Search for the cell housing the specified text and yield its (x, y) center coordinate. 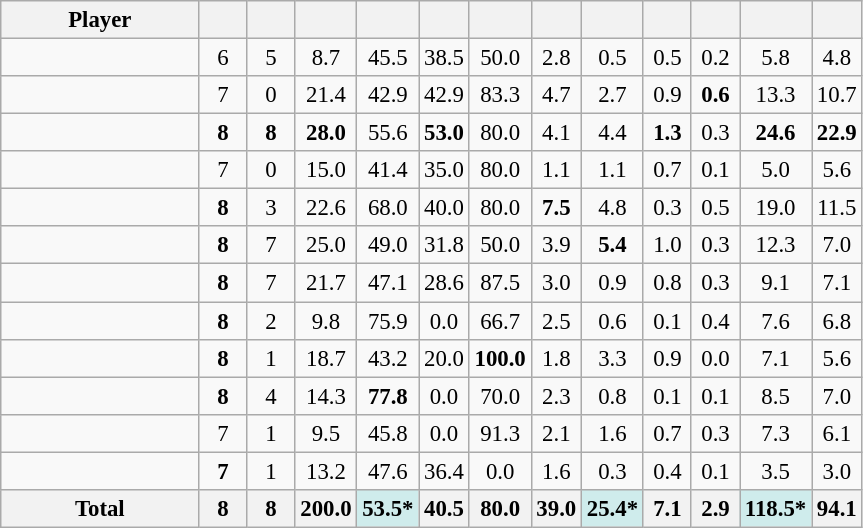
70.0 (500, 396)
3 (271, 208)
2.5 (556, 321)
7.5 (556, 208)
83.3 (500, 95)
45.8 (388, 433)
Player (100, 20)
2.3 (556, 396)
4.7 (556, 95)
31.8 (444, 245)
28.6 (444, 283)
22.6 (326, 208)
9.5 (326, 433)
7.6 (776, 321)
2.1 (556, 433)
36.4 (444, 471)
68.0 (388, 208)
100.0 (500, 358)
3.9 (556, 245)
45.5 (388, 58)
200.0 (326, 509)
5.4 (613, 245)
38.5 (444, 58)
6.1 (837, 433)
55.6 (388, 133)
53.0 (444, 133)
8.5 (776, 396)
4.1 (556, 133)
Total (100, 509)
24.6 (776, 133)
47.6 (388, 471)
39.0 (556, 509)
13.2 (326, 471)
13.3 (776, 95)
3.3 (613, 358)
4.4 (613, 133)
6.8 (837, 321)
49.0 (388, 245)
11.5 (837, 208)
10.7 (837, 95)
28.0 (326, 133)
40.0 (444, 208)
2.8 (556, 58)
3.5 (776, 471)
47.1 (388, 283)
75.9 (388, 321)
1.3 (667, 133)
0.2 (715, 58)
2.9 (715, 509)
5.8 (776, 58)
35.0 (444, 170)
25.4* (613, 509)
22.9 (837, 133)
9.1 (776, 283)
91.3 (500, 433)
6 (223, 58)
14.3 (326, 396)
40.5 (444, 509)
21.4 (326, 95)
66.7 (500, 321)
4 (271, 396)
19.0 (776, 208)
21.7 (326, 283)
43.2 (388, 358)
5.0 (776, 170)
12.3 (776, 245)
18.7 (326, 358)
15.0 (326, 170)
25.0 (326, 245)
1.0 (667, 245)
20.0 (444, 358)
87.5 (500, 283)
5 (271, 58)
77.8 (388, 396)
2.7 (613, 95)
94.1 (837, 509)
9.8 (326, 321)
118.5* (776, 509)
2 (271, 321)
1.8 (556, 358)
53.5* (388, 509)
7.3 (776, 433)
8.7 (326, 58)
41.4 (388, 170)
